Detect which cell encompasses the target text, then output its [X, Y] center coordinate. 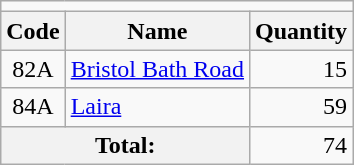
84A [33, 107]
74 [302, 145]
Name [157, 31]
Code [33, 31]
Bristol Bath Road [157, 69]
82A [33, 69]
Laira [157, 107]
Quantity [302, 31]
59 [302, 107]
15 [302, 69]
Total: [126, 145]
